Capture the cell that displays the provided text and extract its (X, Y) central coordinate. 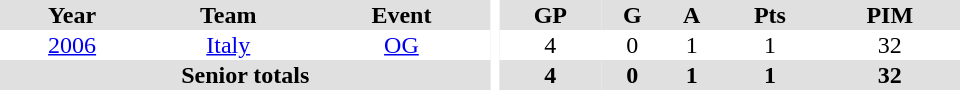
Senior totals (245, 75)
PIM (890, 15)
Pts (770, 15)
Italy (228, 45)
A (692, 15)
GP (550, 15)
2006 (72, 45)
Team (228, 15)
Event (401, 15)
G (632, 15)
Year (72, 15)
OG (401, 45)
